Capture the cell that displays the provided text and extract its (x, y) central coordinate. 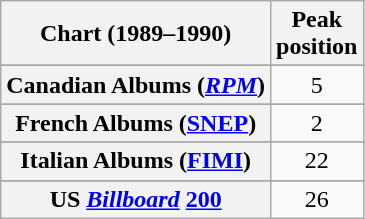
Chart (1989–1990) (136, 34)
22 (317, 161)
2 (317, 123)
26 (317, 199)
5 (317, 85)
US Billboard 200 (136, 199)
Canadian Albums (RPM) (136, 85)
Italian Albums (FIMI) (136, 161)
Peakposition (317, 34)
French Albums (SNEP) (136, 123)
